Detect which cell encompasses the target text, then output its [X, Y] center coordinate. 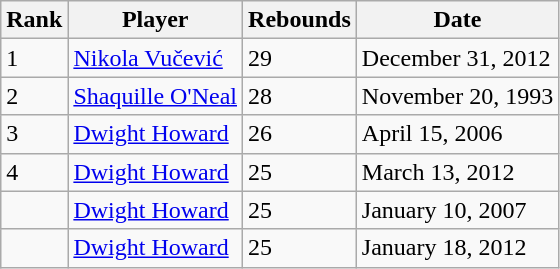
December 31, 2012 [457, 58]
2 [34, 96]
April 15, 2006 [457, 134]
28 [300, 96]
Player [156, 20]
29 [300, 58]
3 [34, 134]
1 [34, 58]
March 13, 2012 [457, 172]
26 [300, 134]
4 [34, 172]
Nikola Vučević [156, 58]
Rank [34, 20]
Date [457, 20]
Shaquille O'Neal [156, 96]
Rebounds [300, 20]
January 10, 2007 [457, 210]
November 20, 1993 [457, 96]
January 18, 2012 [457, 248]
